Scan for the cell matching the given text and deliver its [x, y] coordinate at center. 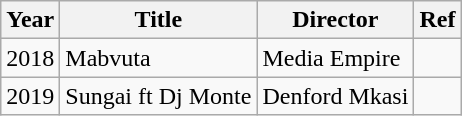
Mabvuta [158, 58]
Ref [438, 20]
Sungai ft Dj Monte [158, 96]
2018 [30, 58]
Title [158, 20]
Director [336, 20]
Denford Mkasi [336, 96]
2019 [30, 96]
Year [30, 20]
Media Empire [336, 58]
